Search for the cell housing the specified text and yield its [X, Y] center coordinate. 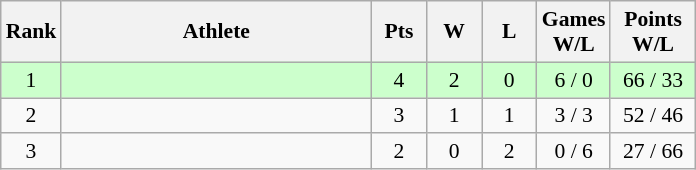
66 / 33 [652, 80]
3 / 3 [574, 116]
27 / 66 [652, 152]
Rank [32, 32]
PointsW/L [652, 32]
0 / 6 [574, 152]
Pts [398, 32]
W [454, 32]
L [510, 32]
Athlete [216, 32]
52 / 46 [652, 116]
6 / 0 [574, 80]
GamesW/L [574, 32]
4 [398, 80]
